Search for the cell housing the specified text and yield its [x, y] center coordinate. 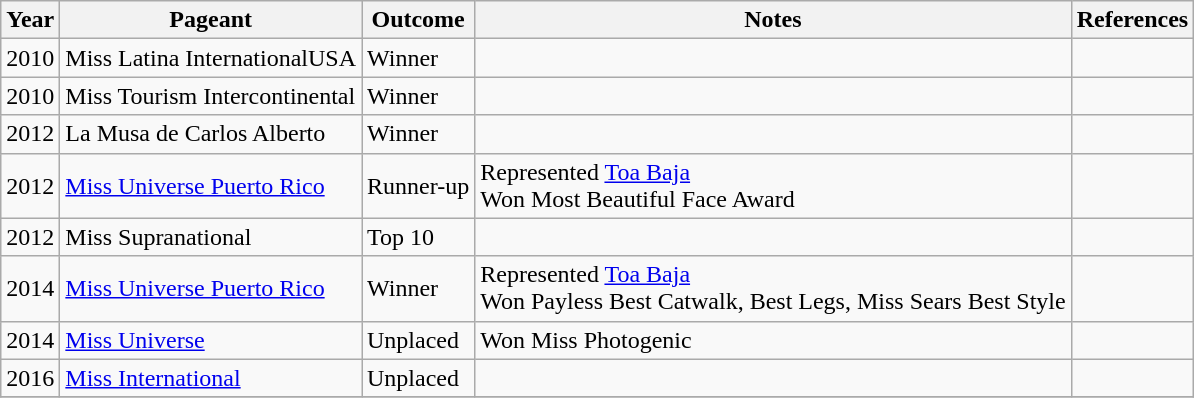
Miss Tourism Intercontinental [211, 96]
Won Miss Photogenic [773, 340]
Outcome [418, 20]
Miss International [211, 378]
Represented Toa BajaWon Payless Best Catwalk, Best Legs, Miss Sears Best Style [773, 288]
Top 10 [418, 237]
Represented Toa BajaWon Most Beautiful Face Award [773, 186]
Pageant [211, 20]
References [1132, 20]
2016 [30, 378]
Year [30, 20]
La Musa de Carlos Alberto [211, 134]
Miss Supranational [211, 237]
Miss Latina InternationalUSA [211, 58]
Miss Universe [211, 340]
Runner-up [418, 186]
Notes [773, 20]
